Determine the (x, y) coordinate at the center of the cell enclosing the given text.  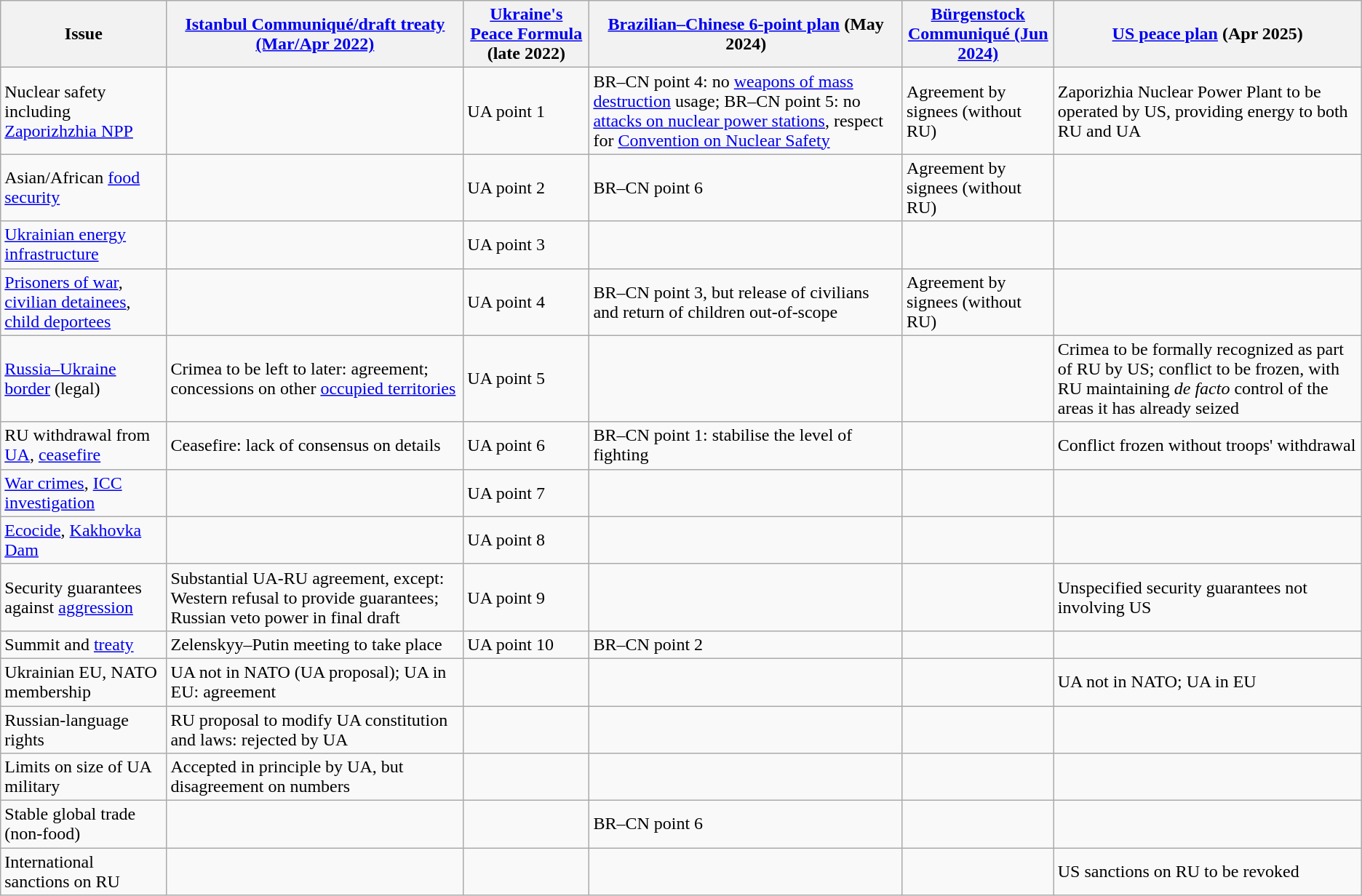
Ceasefire: lack of consensus on details (315, 445)
Issue (84, 34)
Russia–Ukraine border (legal) (84, 378)
Limits on size of UA military (84, 777)
US peace plan (Apr 2025) (1208, 34)
UA point 8 (527, 540)
UA point 3 (527, 244)
Security guarantees against aggression (84, 597)
UA point 7 (527, 493)
Ukraine's Peace Formula (late 2022) (527, 34)
UA point 1 (527, 111)
International sanctions on RU (84, 871)
Summit and treaty (84, 644)
BR–CN point 4: no weapons of mass destruction usage; BR–CN point 5: no attacks on nuclear power stations, respect for Convention on Nuclear Safety (746, 111)
UA point 9 (527, 597)
Accepted in principle by UA, but disagreement on numbers (315, 777)
UA not in NATO; UA in EU (1208, 682)
RU withdrawal from UA, ceasefire (84, 445)
Nuclear safety including Zaporizhzhia NPP (84, 111)
Brazilian–Chinese 6-point plan (May 2024) (746, 34)
Prisoners of war, civilian detainees, child deportees (84, 302)
Stable global trade (non-food) (84, 825)
UA point 4 (527, 302)
UA point 6 (527, 445)
Crimea to be left to later: agreement; concessions on other occupied territories (315, 378)
Ukrainian energy infrastructure (84, 244)
BR–CN point 1: stabilise the level of fighting (746, 445)
Conflict frozen without troops' withdrawal (1208, 445)
UA not in NATO (UA proposal); UA in EU: agreement (315, 682)
Asian/African food security (84, 188)
BR–CN point 2 (746, 644)
War crimes, ICC investigation (84, 493)
Unspecified security guarantees not involving US (1208, 597)
UA point 10 (527, 644)
Ecocide, Kakhovka Dam (84, 540)
UA point 5 (527, 378)
UA point 2 (527, 188)
Crimea to be formally recognized as part of RU by US; conflict to be frozen, with RU maintaining de facto control of the areas it has already seized (1208, 378)
BR–CN point 3, but release of civilians and return of children out-of-scope (746, 302)
RU proposal to modify UA constitution and laws: rejected by UA (315, 729)
Zaporizhia Nuclear Power Plant to be operated by US, providing energy to both RU and UA (1208, 111)
Russian-language rights (84, 729)
Ukrainian EU, NATO membership (84, 682)
Zelenskyy–Putin meeting to take place (315, 644)
US sanctions on RU to be revoked (1208, 871)
Substantial UA-RU agreement, except: Western refusal to provide guarantees; Russian veto power in final draft (315, 597)
Bürgenstock Communiqué (Jun 2024) (978, 34)
Istanbul Communiqué/draft treaty (Mar/Apr 2022) (315, 34)
